Find where the given text appears and provide that cell's center as [X, Y] coordinate. 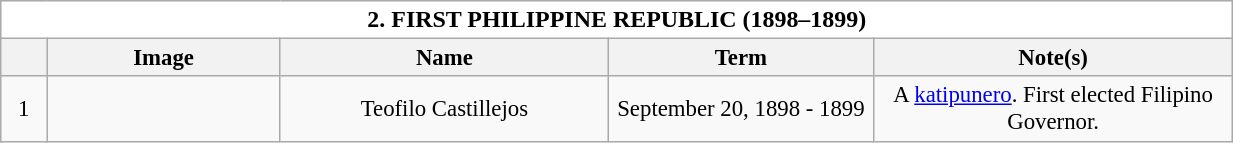
1 [24, 110]
2. FIRST PHILIPPINE REPUBLIC (1898–1899) [617, 20]
Image [164, 58]
September 20, 1898 - 1899 [740, 110]
Name [444, 58]
Term [740, 58]
Teofilo Castillejos [444, 110]
Note(s) [1054, 58]
A katipunero. First elected Filipino Governor. [1054, 110]
